For the text-containing cell, return its midpoint in [X, Y] coordinate format. 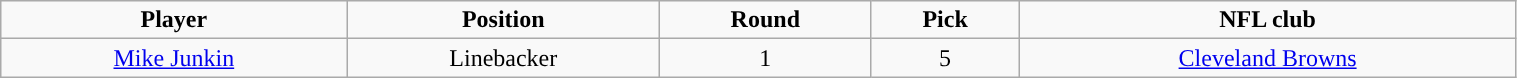
Round [766, 20]
Player [174, 20]
1 [766, 58]
Linebacker [504, 58]
Position [504, 20]
Pick [945, 20]
NFL club [1268, 20]
Mike Junkin [174, 58]
Cleveland Browns [1268, 58]
5 [945, 58]
